Locate the cell with the specified text and output its [X, Y] center coordinate. 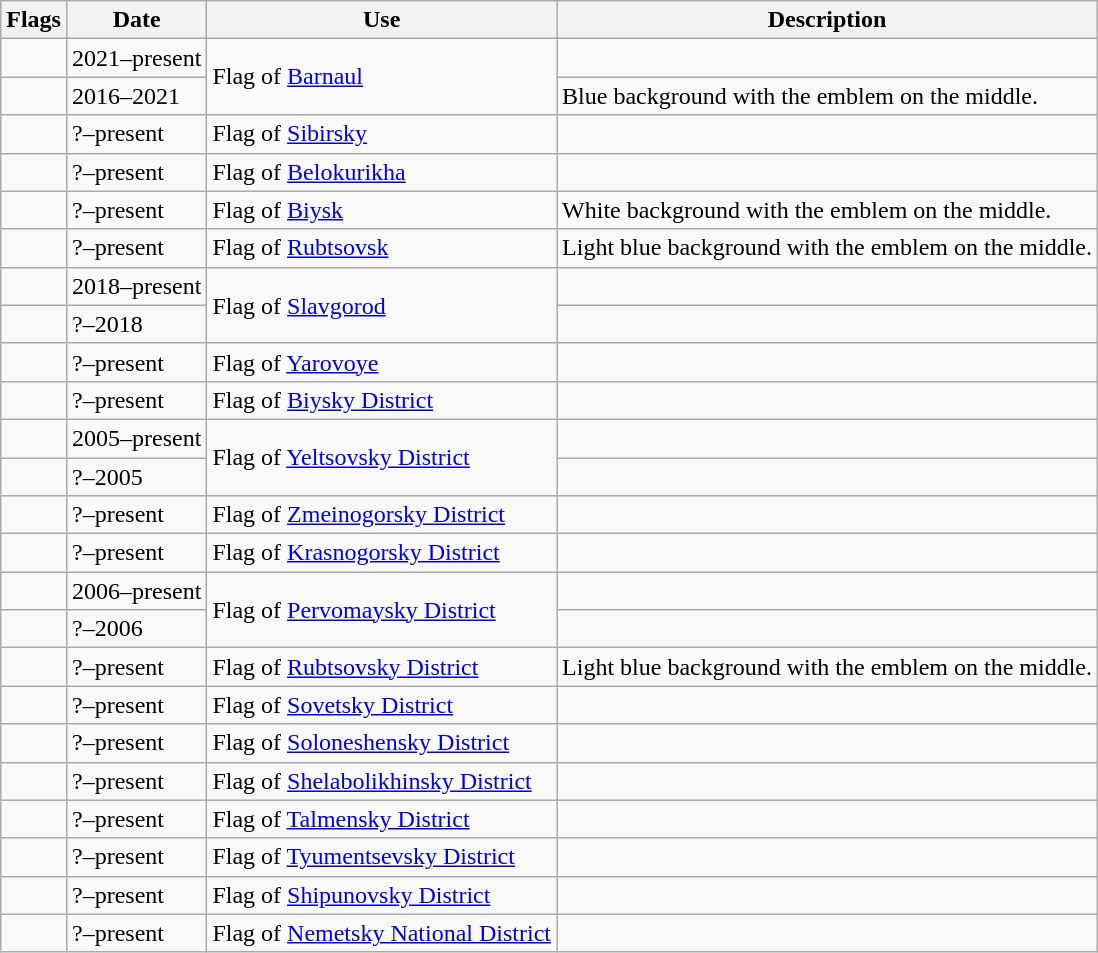
?–2006 [136, 629]
Flag of Talmensky District [382, 819]
2005–present [136, 438]
Flag of Belokurikha [382, 172]
Flag of Tyumentsevsky District [382, 857]
Date [136, 20]
Flag of Zmeinogorsky District [382, 515]
?–2005 [136, 477]
Blue background with the emblem on the middle. [828, 96]
Flag of Yarovoye [382, 362]
White background with the emblem on the middle. [828, 210]
?–2018 [136, 324]
2021–present [136, 58]
Flag of Yeltsovsky District [382, 457]
2006–present [136, 591]
Description [828, 20]
Flag of Shipunovsky District [382, 895]
Flag of Shelabolikhinsky District [382, 781]
Flag of Biysky District [382, 400]
Flag of Biysk [382, 210]
2018–present [136, 286]
Flag of Pervomaysky District [382, 610]
Flag of Rubtsovsky District [382, 667]
Flag of Soloneshensky District [382, 743]
2016–2021 [136, 96]
Flags [34, 20]
Flag of Nemetsky National District [382, 933]
Flag of Rubtsovsk [382, 248]
Flag of Slavgorod [382, 305]
Use [382, 20]
Flag of Sibirsky [382, 134]
Flag of Barnaul [382, 77]
Flag of Sovetsky District [382, 705]
Flag of Krasnogorsky District [382, 553]
